For the text-containing cell, return its midpoint in (X, Y) coordinate format. 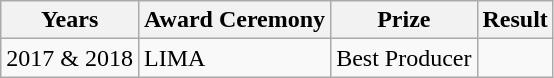
LIMA (234, 58)
Years (70, 20)
Award Ceremony (234, 20)
Prize (404, 20)
Result (515, 20)
Best Producer (404, 58)
2017 & 2018 (70, 58)
